Pinpoint the cell where the given text exists, returning its (x, y) midpoint coordinate. 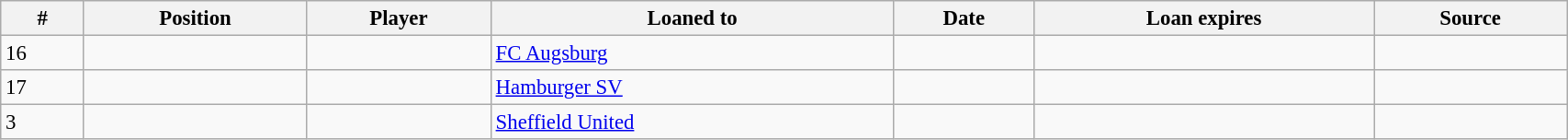
FC Augsburg (693, 53)
3 (42, 122)
Hamburger SV (693, 87)
Position (195, 18)
Loan expires (1204, 18)
Player (399, 18)
Loaned to (693, 18)
Sheffield United (693, 122)
17 (42, 87)
16 (42, 53)
Source (1471, 18)
Date (964, 18)
# (42, 18)
